Extract the (X, Y) coordinate from the center of the cell holding the provided text.  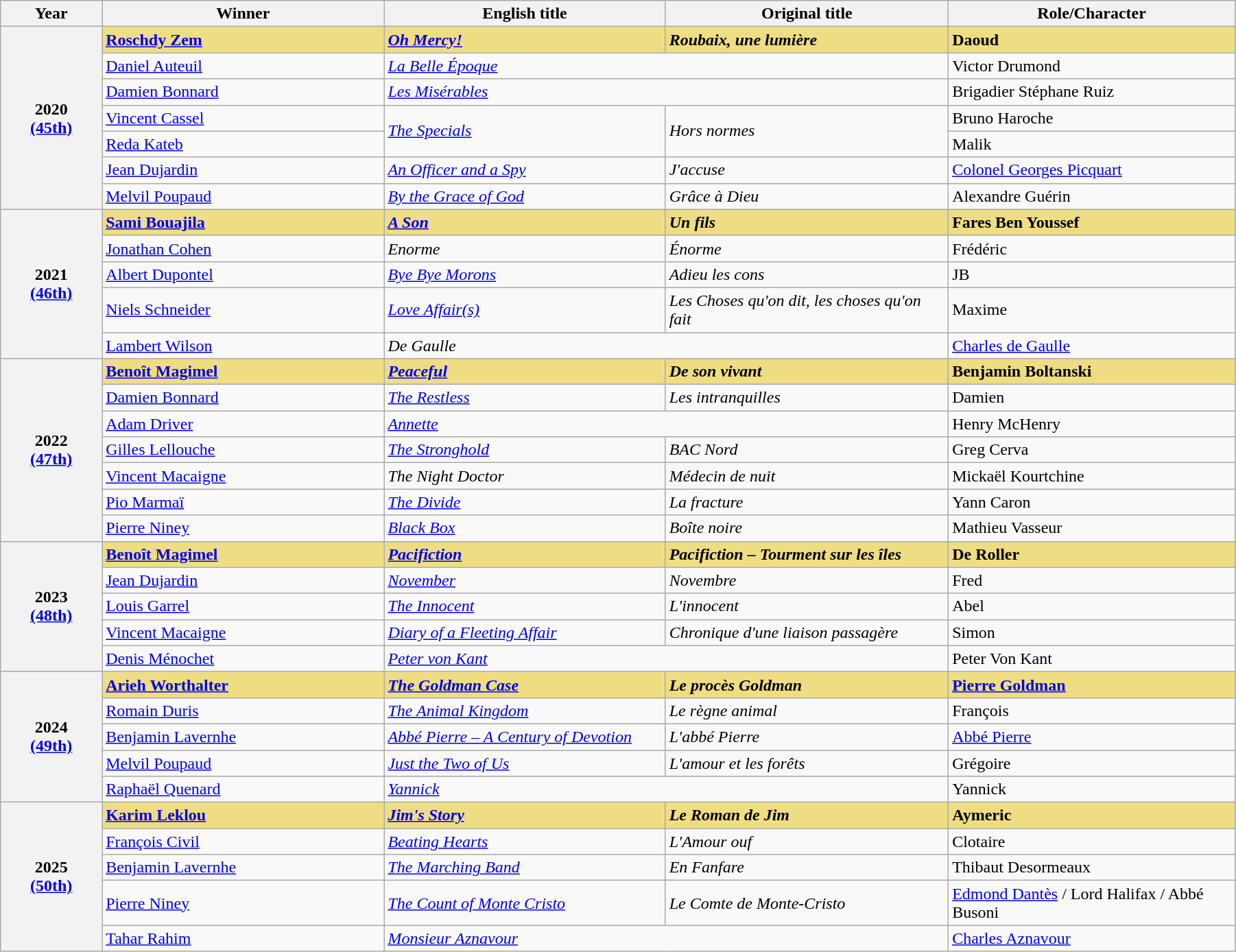
Peaceful (525, 372)
Mathieu Vasseur (1092, 528)
Les intranquilles (807, 398)
Henry McHenry (1092, 424)
Un fils (807, 222)
Peter von Kant (667, 658)
Roubaix, une lumière (807, 40)
The Specials (525, 131)
Diary of a Fleeting Affair (525, 632)
Vincent Cassel (243, 118)
Black Box (525, 528)
Monsieur Aznavour (667, 938)
Grâce à Dieu (807, 196)
Roschdy Zem (243, 40)
Le Roman de Jim (807, 816)
Jonathan Cohen (243, 248)
2020(45th) (51, 118)
Aymeric (1092, 816)
Damien (1092, 398)
Yann Caron (1092, 502)
The Innocent (525, 606)
Le procès Goldman (807, 685)
Louis Garrel (243, 606)
Hors normes (807, 131)
BAC Nord (807, 450)
Karim Leklou (243, 816)
Charles Aznavour (1092, 938)
De son vivant (807, 372)
Love Affair(s) (525, 310)
2025(50th) (51, 877)
Boîte noire (807, 528)
Daoud (1092, 40)
The Night Doctor (525, 476)
Year (51, 14)
Le règne animal (807, 711)
En Fanfare (807, 868)
Pierre Goldman (1092, 685)
Albert Dupontel (243, 274)
Original title (807, 14)
Victor Drumond (1092, 66)
Edmond Dantès / Lord Halifax / Abbé Busoni (1092, 903)
Frédéric (1092, 248)
La Belle Époque (667, 66)
Bruno Haroche (1092, 118)
An Officer and a Spy (525, 170)
The Stronghold (525, 450)
Abel (1092, 606)
De Gaulle (667, 345)
November (525, 580)
Charles de Gaulle (1092, 345)
Beating Hearts (525, 842)
Pacifiction – Tourment sur les îles (807, 554)
Mickaël Kourtchine (1092, 476)
The Marching Band (525, 868)
Les Choses qu'on dit, les choses qu'on fait (807, 310)
A Son (525, 222)
Romain Duris (243, 711)
The Restless (525, 398)
Peter Von Kant (1092, 658)
The Animal Kingdom (525, 711)
Lambert Wilson (243, 345)
Niels Schneider (243, 310)
La fracture (807, 502)
Oh Mercy! (525, 40)
Brigadier Stéphane Ruiz (1092, 92)
Fred (1092, 580)
Les Misérables (667, 92)
2023(48th) (51, 606)
Abbé Pierre (1092, 737)
Reda Kateb (243, 144)
Pacifiction (525, 554)
Tahar Rahim (243, 938)
Abbé Pierre – A Century of Devotion (525, 737)
2024(49th) (51, 737)
Adieu les cons (807, 274)
Adam Driver (243, 424)
Médecin de nuit (807, 476)
Le Comte de Monte-Cristo (807, 903)
Grégoire (1092, 763)
Sami Bouajila (243, 222)
Benjamin Boltanski (1092, 372)
L'abbé Pierre (807, 737)
François (1092, 711)
L'amour et les forêts (807, 763)
Daniel Auteuil (243, 66)
Maxime (1092, 310)
Arieh Worthalter (243, 685)
The Count of Monte Cristo (525, 903)
Enorme (525, 248)
Colonel Georges Picquart (1092, 170)
Simon (1092, 632)
François Civil (243, 842)
JB (1092, 274)
Annette (667, 424)
Alexandre Guérin (1092, 196)
L'Amour ouf (807, 842)
Greg Cerva (1092, 450)
Role/Character (1092, 14)
Denis Ménochet (243, 658)
De Roller (1092, 554)
Énorme (807, 248)
English title (525, 14)
Winner (243, 14)
2022(47th) (51, 450)
Malik (1092, 144)
Gilles Lellouche (243, 450)
J'accuse (807, 170)
Novembre (807, 580)
Clotaire (1092, 842)
Pio Marmaï (243, 502)
Just the Two of Us (525, 763)
Jim's Story (525, 816)
Raphaël Quenard (243, 789)
Chronique d'une liaison passagère (807, 632)
Fares Ben Youssef (1092, 222)
The Goldman Case (525, 685)
2021(46th) (51, 284)
By the Grace of God (525, 196)
The Divide (525, 502)
Thibaut Desormeaux (1092, 868)
Bye Bye Morons (525, 274)
L'innocent (807, 606)
